For the text-containing cell, return its midpoint in [X, Y] coordinate format. 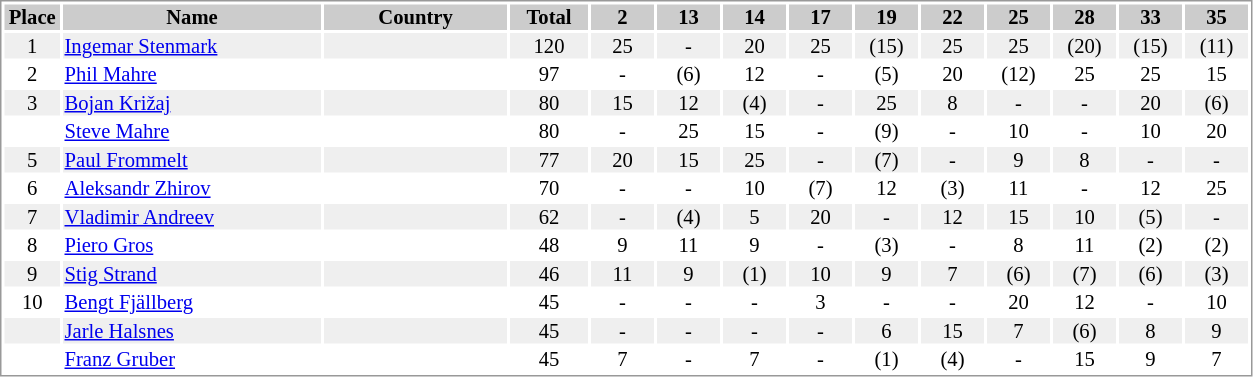
Total [549, 17]
Stig Strand [192, 274]
(9) [886, 131]
Bengt Fjällberg [192, 303]
Aleksandr Zhirov [192, 189]
Franz Gruber [192, 359]
Bojan Križaj [192, 103]
Vladimir Andreev [192, 217]
13 [688, 17]
Country [416, 17]
Ingemar Stenmark [192, 46]
70 [549, 189]
48 [549, 245]
Phil Mahre [192, 75]
33 [1150, 17]
Jarle Halsnes [192, 331]
120 [549, 46]
(20) [1084, 46]
97 [549, 75]
Name [192, 17]
35 [1216, 17]
77 [549, 160]
22 [952, 17]
Piero Gros [192, 245]
19 [886, 17]
46 [549, 274]
62 [549, 217]
17 [820, 17]
28 [1084, 17]
Steve Mahre [192, 131]
(12) [1018, 75]
Paul Frommelt [192, 160]
14 [754, 17]
Place [32, 17]
1 [32, 46]
(11) [1216, 46]
